Locate the cell with the specified text and output its [x, y] center coordinate. 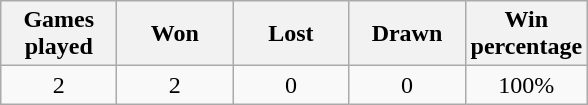
Games played [59, 34]
Won [175, 34]
Drawn [407, 34]
100% [526, 85]
Win percentage [526, 34]
Lost [291, 34]
